Determine the (x, y) coordinate at the center of the cell enclosing the given text.  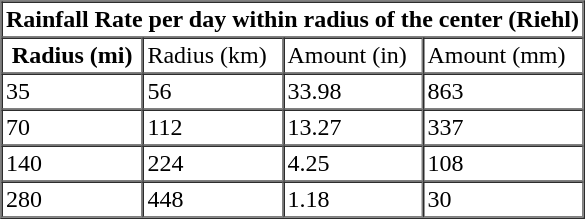
Radius (km) (213, 56)
448 (213, 200)
70 (72, 128)
280 (72, 200)
863 (503, 92)
108 (503, 164)
112 (213, 128)
140 (72, 164)
Amount (mm) (503, 56)
33.98 (353, 92)
13.27 (353, 128)
4.25 (353, 164)
Radius (mi) (72, 56)
Amount (in) (353, 56)
224 (213, 164)
Rainfall Rate per day within radius of the center (Riehl) (292, 20)
35 (72, 92)
337 (503, 128)
56 (213, 92)
1.18 (353, 200)
30 (503, 200)
